Output the [X, Y] coordinate of the center of the cell containing the given text.  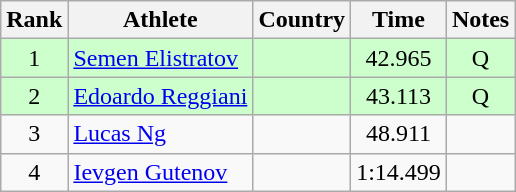
3 [34, 134]
Time [399, 20]
43.113 [399, 96]
Semen Elistratov [160, 58]
Notes [480, 20]
Rank [34, 20]
48.911 [399, 134]
Athlete [160, 20]
1:14.499 [399, 172]
2 [34, 96]
Lucas Ng [160, 134]
Edoardo Reggiani [160, 96]
1 [34, 58]
Country [302, 20]
Ievgen Gutenov [160, 172]
4 [34, 172]
42.965 [399, 58]
